From the cell containing the given text, extract its center point as (x, y) coordinate. 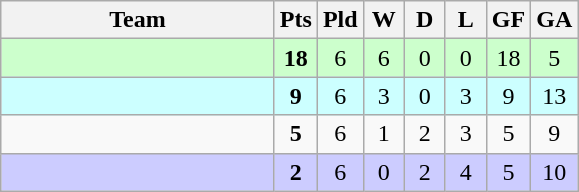
4 (466, 172)
10 (554, 172)
D (424, 20)
W (384, 20)
GF (508, 20)
Team (138, 20)
13 (554, 96)
GA (554, 20)
L (466, 20)
Pts (296, 20)
Pld (340, 20)
1 (384, 134)
